Determine the [x, y] coordinate at the center of the cell enclosing the given text.  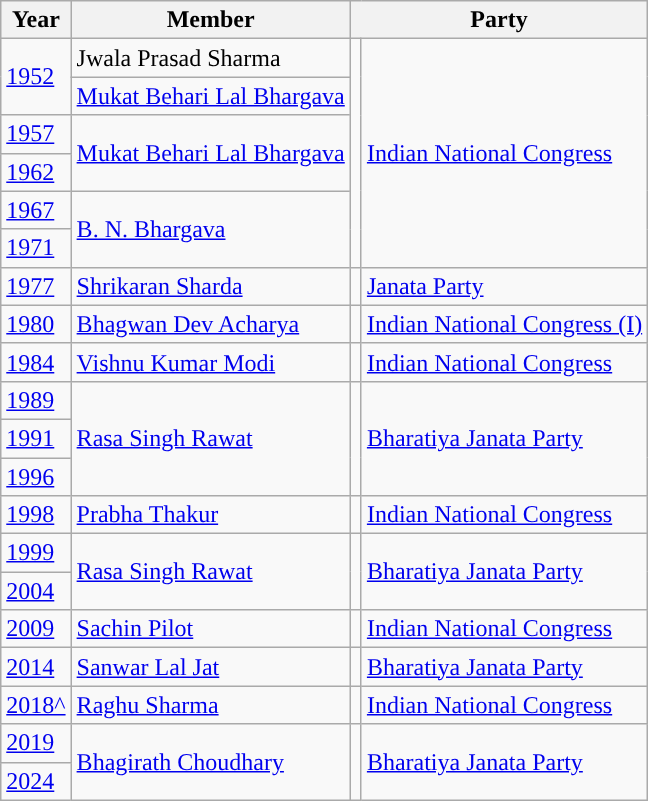
Member [210, 20]
Shrikaran Sharda [210, 286]
Janata Party [504, 286]
1957 [36, 134]
Year [36, 20]
Bhagwan Dev Acharya [210, 324]
2024 [36, 781]
Jwala Prasad Sharma [210, 58]
Raghu Sharma [210, 705]
Indian National Congress (I) [504, 324]
1962 [36, 172]
1996 [36, 477]
2009 [36, 629]
1952 [36, 77]
1999 [36, 553]
2018^ [36, 705]
1980 [36, 324]
Bhagirath Choudhary [210, 762]
2014 [36, 667]
1991 [36, 438]
1989 [36, 400]
Prabha Thakur [210, 515]
2019 [36, 743]
1998 [36, 515]
Party [498, 20]
1977 [36, 286]
2004 [36, 591]
Sachin Pilot [210, 629]
B. N. Bhargava [210, 229]
Vishnu Kumar Modi [210, 362]
Sanwar Lal Jat [210, 667]
1984 [36, 362]
1971 [36, 248]
1967 [36, 210]
